Pinpoint the cell where the given text exists, returning its (X, Y) midpoint coordinate. 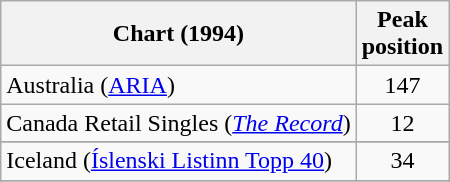
34 (402, 161)
Canada Retail Singles (The Record) (178, 123)
Iceland (Íslenski Listinn Topp 40) (178, 161)
Chart (1994) (178, 34)
12 (402, 123)
Peakposition (402, 34)
147 (402, 85)
Australia (ARIA) (178, 85)
